From the cell containing the given text, extract its center point as [X, Y] coordinate. 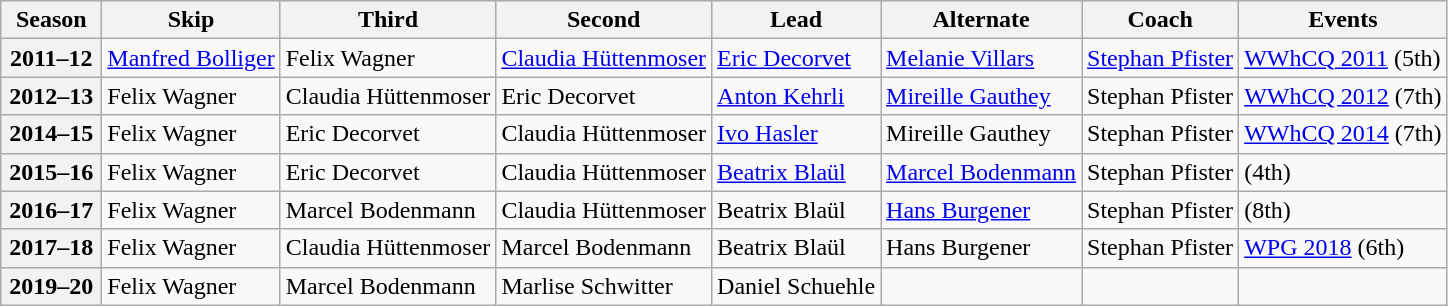
Coach [1160, 20]
Daniel Schuehle [796, 286]
Melanie Villars [982, 58]
Third [388, 20]
2017–18 [52, 248]
Manfred Bolliger [191, 58]
Alternate [982, 20]
(4th) [1343, 172]
Anton Kehrli [796, 96]
2016–17 [52, 210]
WWhCQ 2011 (5th) [1343, 58]
Marlise Schwitter [604, 286]
Lead [796, 20]
Season [52, 20]
(8th) [1343, 210]
WPG 2018 (6th) [1343, 248]
Second [604, 20]
Ivo Hasler [796, 134]
2015–16 [52, 172]
2012–13 [52, 96]
Events [1343, 20]
2011–12 [52, 58]
WWhCQ 2014 (7th) [1343, 134]
WWhCQ 2012 (7th) [1343, 96]
Skip [191, 20]
2019–20 [52, 286]
2014–15 [52, 134]
